From the cell containing the given text, extract its center point as [x, y] coordinate. 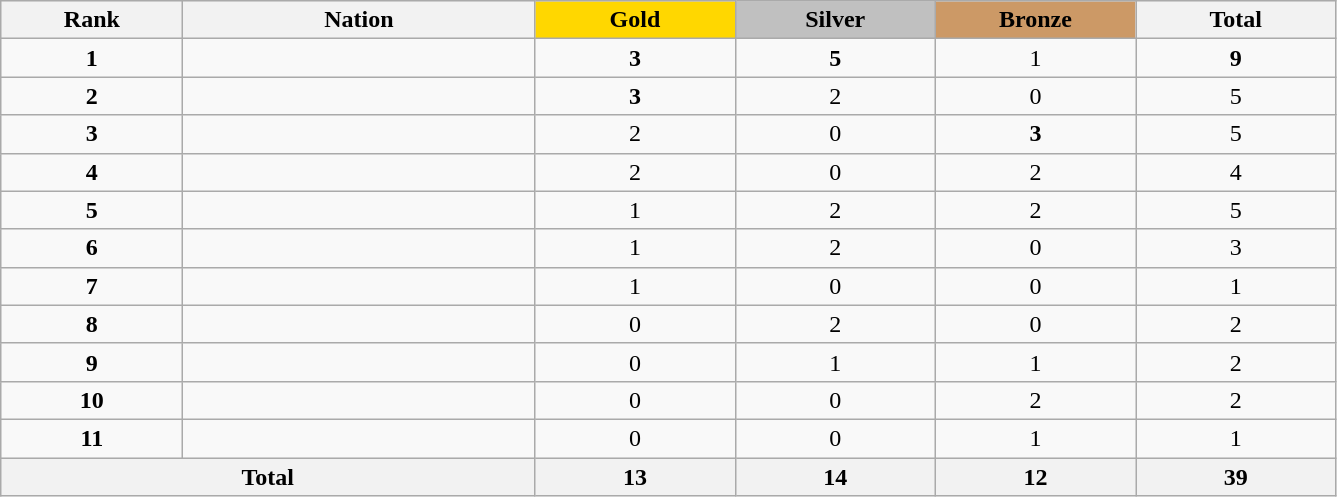
8 [92, 324]
11 [92, 438]
Nation [359, 20]
39 [1236, 477]
6 [92, 248]
12 [1035, 477]
Gold [635, 20]
14 [835, 477]
13 [635, 477]
Rank [92, 20]
Bronze [1035, 20]
7 [92, 286]
10 [92, 400]
Silver [835, 20]
